Capture the cell that displays the provided text and extract its (X, Y) central coordinate. 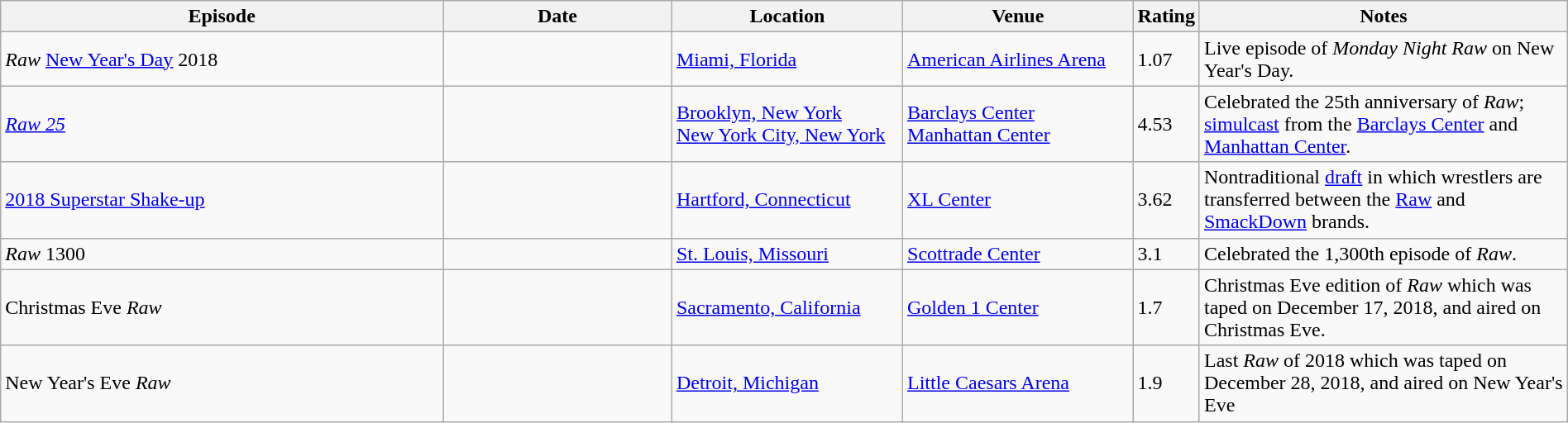
Sacramento, California (787, 307)
Little Caesars Arena (1019, 383)
Raw 25 (222, 124)
2018 Superstar Shake-up (222, 200)
3.1 (1166, 254)
Live episode of Monday Night Raw on New Year's Day. (1383, 59)
New Year's Eve Raw (222, 383)
1.9 (1166, 383)
Notes (1383, 17)
Raw 1300 (222, 254)
4.53 (1166, 124)
Christmas Eve edition of Raw which was taped on December 17, 2018, and aired on Christmas Eve. (1383, 307)
1.7 (1166, 307)
Rating (1166, 17)
American Airlines Arena (1019, 59)
St. Louis, Missouri (787, 254)
Detroit, Michigan (787, 383)
Nontraditional draft in which wrestlers are transferred between the Raw and SmackDown brands. (1383, 200)
1.07 (1166, 59)
Raw New Year's Day 2018 (222, 59)
Scottrade Center (1019, 254)
3.62 (1166, 200)
Location (787, 17)
Last Raw of 2018 which was taped on December 28, 2018, and aired on New Year's Eve (1383, 383)
Hartford, Connecticut (787, 200)
Christmas Eve Raw (222, 307)
Date (557, 17)
Brooklyn, New YorkNew York City, New York (787, 124)
XL Center (1019, 200)
Venue (1019, 17)
Celebrated the 25th anniversary of Raw; simulcast from the Barclays Center and Manhattan Center. (1383, 124)
Golden 1 Center (1019, 307)
Barclays CenterManhattan Center (1019, 124)
Miami, Florida (787, 59)
Episode (222, 17)
Celebrated the 1,300th episode of Raw. (1383, 254)
